Detect which cell encompasses the target text, then output its [x, y] center coordinate. 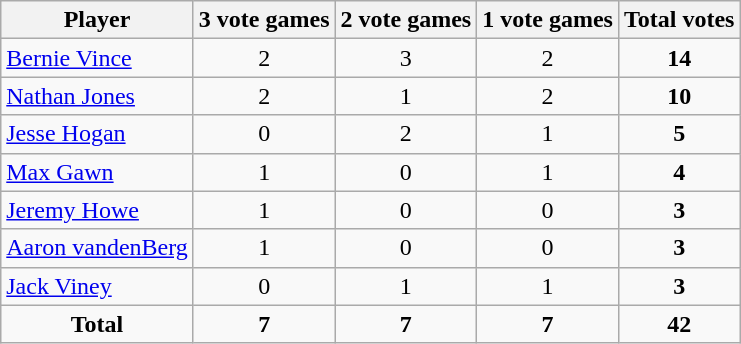
Nathan Jones [98, 96]
Player [98, 20]
Bernie Vince [98, 58]
2 vote games [406, 20]
14 [679, 58]
1 vote games [548, 20]
42 [679, 324]
4 [679, 172]
Total votes [679, 20]
3 vote games [264, 20]
10 [679, 96]
5 [679, 134]
Jack Viney [98, 286]
Total [98, 324]
Aaron vandenBerg [98, 248]
Jesse Hogan [98, 134]
Max Gawn [98, 172]
Jeremy Howe [98, 210]
